Provide the [X, Y] coordinate of the cell's center where the given text is located.  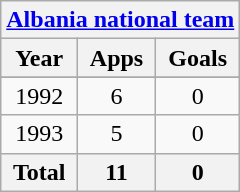
Albania national team [120, 20]
Total [40, 172]
1992 [40, 96]
5 [117, 134]
Apps [117, 58]
Goals [197, 58]
1993 [40, 134]
Year [40, 58]
11 [117, 172]
6 [117, 96]
